Provide the [X, Y] coordinate of the cell's center where the given text is located.  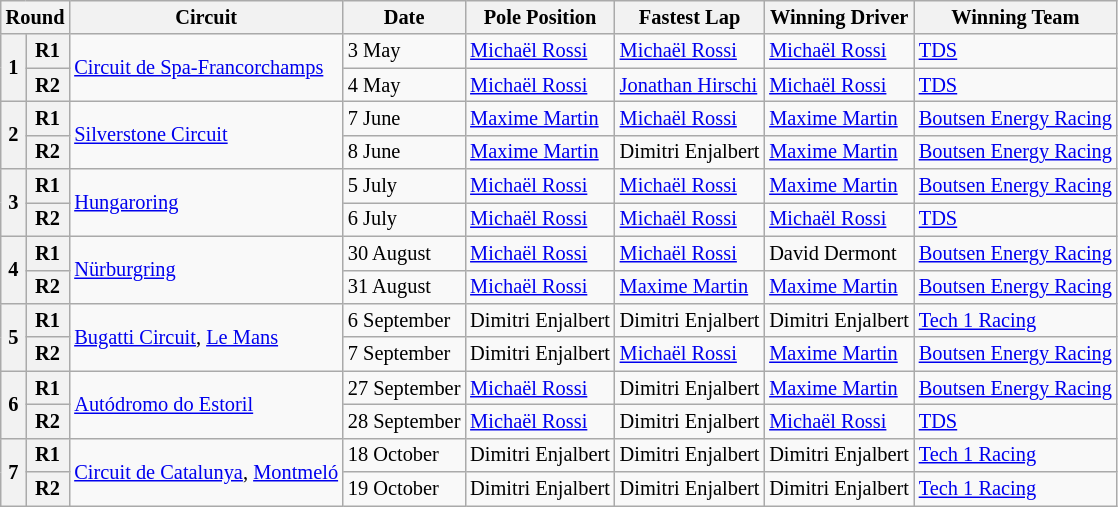
6 September [404, 320]
31 August [404, 287]
Silverstone Circuit [206, 134]
5 [14, 336]
19 October [404, 489]
Pole Position [540, 17]
4 [14, 270]
Circuit de Catalunya, Montmeló [206, 472]
5 July [404, 186]
Hungaroring [206, 202]
7 June [404, 118]
7 [14, 472]
1 [14, 68]
Autódromo do Estoril [206, 404]
Winning Team [1016, 17]
3 May [404, 51]
30 August [404, 253]
2 [14, 134]
4 May [404, 85]
Nürburgring [206, 270]
Winning Driver [839, 17]
8 June [404, 152]
6 [14, 404]
3 [14, 202]
Circuit [206, 17]
Fastest Lap [690, 17]
7 September [404, 354]
28 September [404, 421]
Round [36, 17]
27 September [404, 388]
David Dermont [839, 253]
Bugatti Circuit, Le Mans [206, 336]
Jonathan Hirschi [690, 85]
18 October [404, 455]
Date [404, 17]
Circuit de Spa-Francorchamps [206, 68]
6 July [404, 219]
